Pinpoint the cell where the given text exists, returning its [x, y] midpoint coordinate. 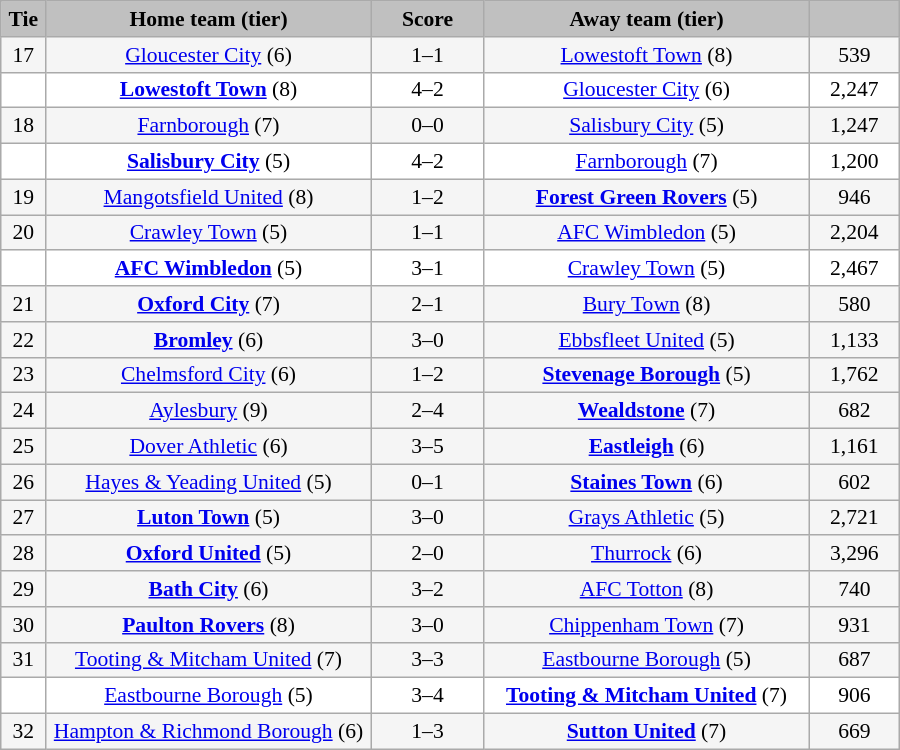
931 [854, 625]
1,133 [854, 340]
3–3 [427, 660]
Bury Town (8) [647, 304]
1,161 [854, 447]
602 [854, 482]
3–4 [427, 696]
29 [24, 589]
21 [24, 304]
682 [854, 411]
Luton Town (5) [209, 518]
669 [854, 732]
2–1 [427, 304]
2–4 [427, 411]
Stevenage Borough (5) [647, 375]
Oxford City (7) [209, 304]
Bath City (6) [209, 589]
0–1 [427, 482]
Chelmsford City (6) [209, 375]
Hampton & Richmond Borough (6) [209, 732]
30 [24, 625]
18 [24, 126]
1,200 [854, 162]
Ebbsfleet United (5) [647, 340]
Staines Town (6) [647, 482]
Home team (tier) [209, 19]
24 [24, 411]
Chippenham Town (7) [647, 625]
19 [24, 197]
Grays Athletic (5) [647, 518]
26 [24, 482]
27 [24, 518]
Eastleigh (6) [647, 447]
Score [427, 19]
Oxford United (5) [209, 554]
2,467 [854, 269]
Bromley (6) [209, 340]
3–5 [427, 447]
1–3 [427, 732]
2,721 [854, 518]
22 [24, 340]
Dover Athletic (6) [209, 447]
Sutton United (7) [647, 732]
Tie [24, 19]
AFC Totton (8) [647, 589]
946 [854, 197]
Mangotsfield United (8) [209, 197]
Thurrock (6) [647, 554]
2,247 [854, 90]
Paulton Rovers (8) [209, 625]
580 [854, 304]
740 [854, 589]
906 [854, 696]
1,762 [854, 375]
17 [24, 55]
Away team (tier) [647, 19]
687 [854, 660]
31 [24, 660]
1,247 [854, 126]
Hayes & Yeading United (5) [209, 482]
20 [24, 233]
0–0 [427, 126]
28 [24, 554]
539 [854, 55]
3–2 [427, 589]
2,204 [854, 233]
Wealdstone (7) [647, 411]
32 [24, 732]
2–0 [427, 554]
3,296 [854, 554]
3–1 [427, 269]
23 [24, 375]
25 [24, 447]
Aylesbury (9) [209, 411]
Forest Green Rovers (5) [647, 197]
